Capture the cell that displays the provided text and extract its [X, Y] central coordinate. 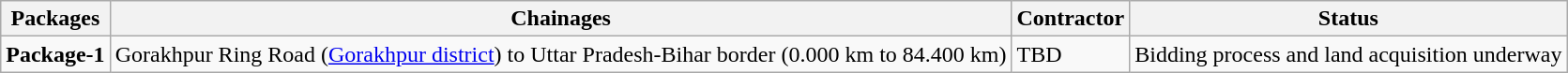
Contractor [1071, 19]
Packages [55, 19]
Chainages [561, 19]
Bidding process and land acquisition underway [1348, 54]
Gorakhpur Ring Road (Gorakhpur district) to Uttar Pradesh-Bihar border (0.000 km to 84.400 km) [561, 54]
TBD [1071, 54]
Status [1348, 19]
Package-1 [55, 54]
